For the text-containing cell, return its midpoint in [x, y] coordinate format. 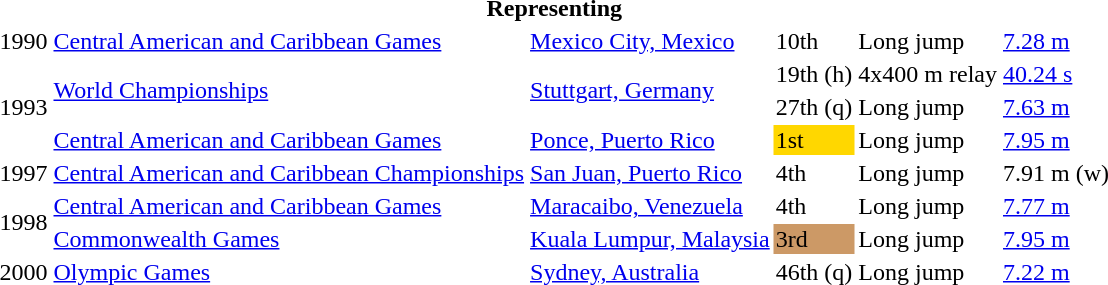
Central American and Caribbean Championships [289, 173]
Ponce, Puerto Rico [650, 140]
Commonwealth Games [289, 239]
Stuttgart, Germany [650, 90]
27th (q) [814, 107]
10th [814, 41]
Kuala Lumpur, Malaysia [650, 239]
World Championships [289, 90]
San Juan, Puerto Rico [650, 173]
3rd [814, 239]
Maracaibo, Venezuela [650, 206]
1st [814, 140]
Mexico City, Mexico [650, 41]
4x400 m relay [928, 74]
19th (h) [814, 74]
